Return (x, y) of the center of cell containing provided text 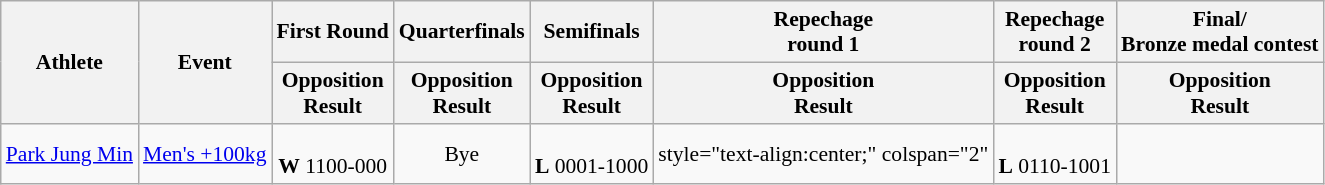
Event (205, 62)
Quarterfinals (462, 32)
Final/Bronze medal contest (1220, 32)
Athlete (70, 62)
First Round (333, 32)
L 0001-1000 (592, 154)
W 1100-000 (333, 154)
L 0110-1001 (1054, 154)
Repechage round 1 (823, 32)
Semifinals (592, 32)
Bye (462, 154)
Men's +100kg (205, 154)
style="text-align:center;" colspan="2" (823, 154)
Park Jung Min (70, 154)
Repechage round 2 (1054, 32)
